Search for the cell housing the specified text and yield its [X, Y] center coordinate. 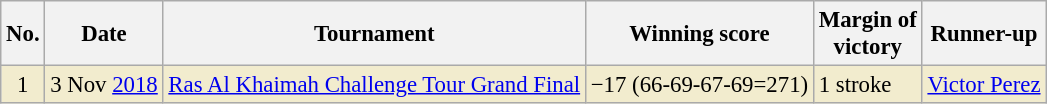
Tournament [374, 34]
Victor Perez [984, 85]
−17 (66-69-67-69=271) [699, 85]
Ras Al Khaimah Challenge Tour Grand Final [374, 85]
1 [23, 85]
Runner-up [984, 34]
Date [104, 34]
3 Nov 2018 [104, 85]
1 stroke [868, 85]
No. [23, 34]
Winning score [699, 34]
Margin ofvictory [868, 34]
